Locate the cell with the specified text and output its (x, y) center coordinate. 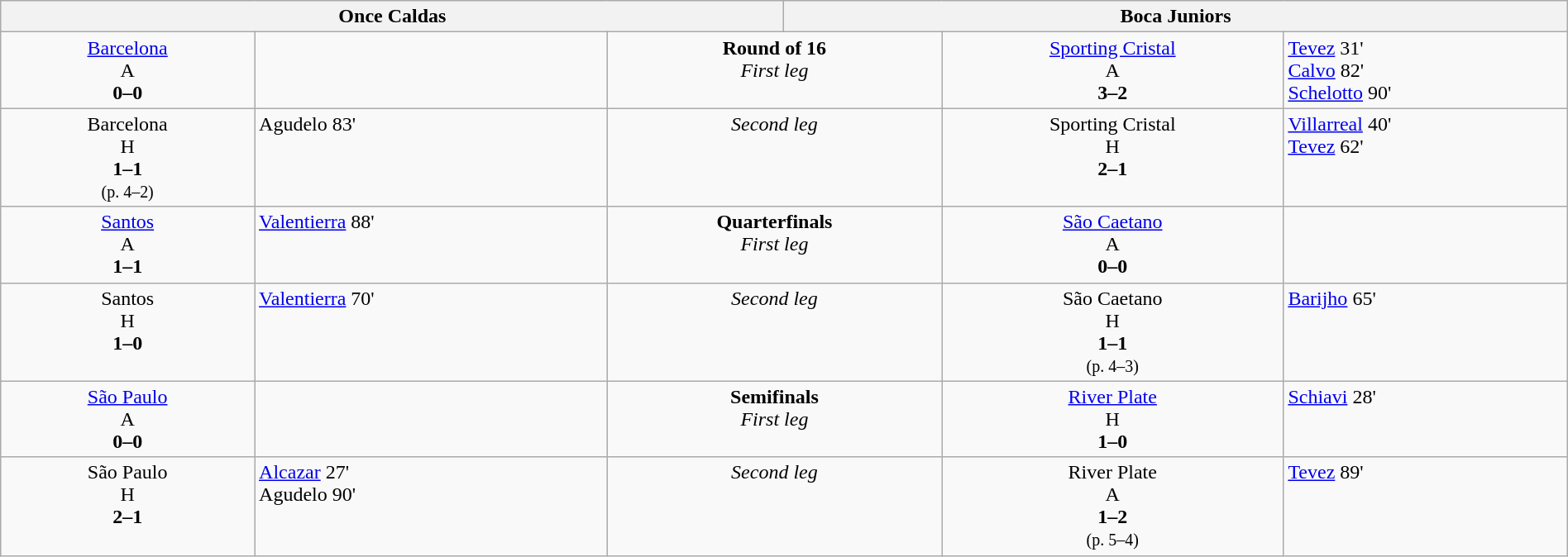
Sporting CristalH2–1 (1113, 157)
Quarterfinals First leg (774, 245)
Tevez 89' (1426, 506)
Santos A1–1 (127, 245)
Valentierra 70' (432, 332)
São CaetanoH1–1(p. 4–3) (1113, 332)
River Plate H1–0 (1113, 419)
São Caetano A0–0 (1113, 245)
Villarreal 40'Tevez 62' (1426, 157)
Alcazar 27' Agudelo 90' (432, 506)
Semifinals First leg (774, 419)
Valentierra 88' (432, 245)
Barcelona A 0–0 (127, 70)
São PauloH2–1 (127, 506)
Sporting Cristal A 3–2 (1113, 70)
SantosH1–0 (127, 332)
River PlateA1–2(p. 5–4) (1113, 506)
Barcelona H 1–1(p. 4–2) (127, 157)
Agudelo 83' (432, 157)
São Paulo A0–0 (127, 419)
Barijho 65' (1426, 332)
Schiavi 28' (1426, 419)
Boca Juniors (1176, 17)
Tevez 31'Calvo 82' Schelotto 90' (1426, 70)
Once Caldas (392, 17)
Round of 16 First leg (774, 70)
